Determine the (x, y) coordinate at the center of the cell enclosing the given text.  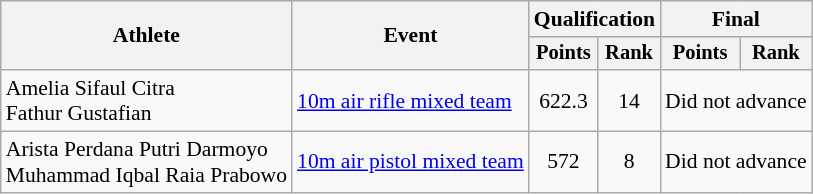
Event (410, 36)
10m air pistol mixed team (410, 162)
10m air rifle mixed team (410, 100)
Arista Perdana Putri DarmoyoMuhammad Iqbal Raia Prabowo (146, 162)
Amelia Sifaul CitraFathur Gustafian (146, 100)
Athlete (146, 36)
Final (736, 19)
14 (629, 100)
8 (629, 162)
622.3 (564, 100)
572 (564, 162)
Qualification (594, 19)
